Find where the given text appears and provide that cell's center as (X, Y) coordinate. 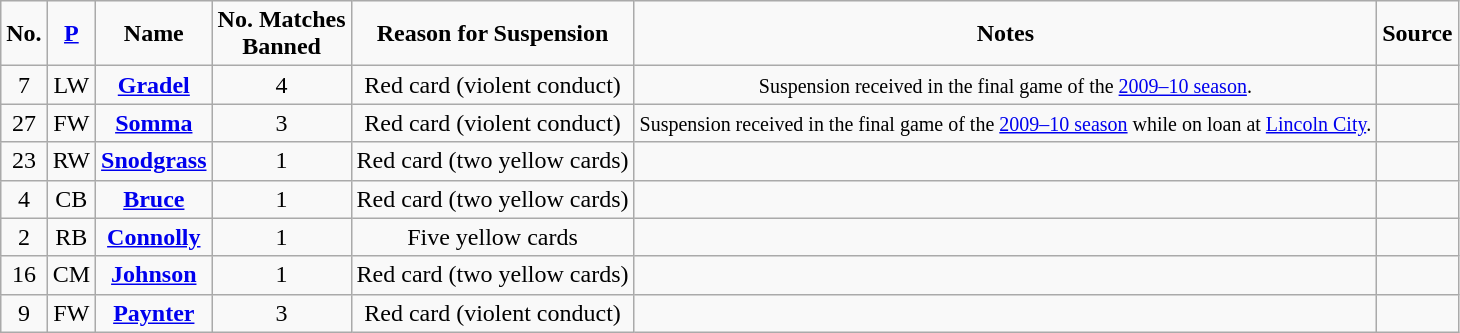
16 (24, 275)
RB (71, 237)
No. (24, 34)
9 (24, 313)
Name (154, 34)
Suspension received in the final game of the 2009–10 season while on loan at Lincoln City. (1006, 123)
Reason for Suspension (492, 34)
CM (71, 275)
Johnson (154, 275)
Source (1418, 34)
P (71, 34)
Paynter (154, 313)
Gradel (154, 85)
RW (71, 161)
No. Matches Banned (282, 34)
7 (24, 85)
Notes (1006, 34)
27 (24, 123)
23 (24, 161)
Suspension received in the final game of the 2009–10 season. (1006, 85)
2 (24, 237)
Five yellow cards (492, 237)
Somma (154, 123)
Connolly (154, 237)
Bruce (154, 199)
LW (71, 85)
Snodgrass (154, 161)
CB (71, 199)
